Return (x, y) of the center of cell containing provided text 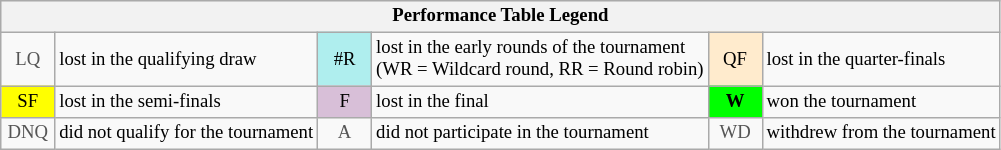
lost in the quarter-finals (881, 60)
W (735, 102)
#R (345, 60)
won the tournament (881, 102)
QF (735, 60)
withdrew from the tournament (881, 134)
F (345, 102)
did not qualify for the tournament (186, 134)
A (345, 134)
lost in the semi-finals (186, 102)
lost in the early rounds of the tournament(WR = Wildcard round, RR = Round robin) (540, 60)
DNQ (28, 134)
lost in the qualifying draw (186, 60)
lost in the final (540, 102)
SF (28, 102)
LQ (28, 60)
did not participate in the tournament (540, 134)
Performance Table Legend (500, 16)
WD (735, 134)
